Return the [X, Y] coordinate for the center point of the cell that contains the specified text.  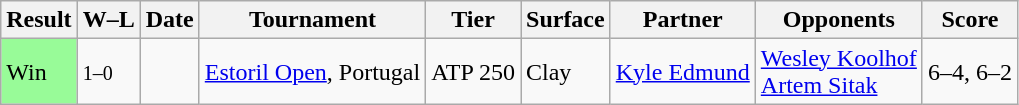
Tournament [312, 20]
Tier [474, 20]
1–0 [108, 72]
Estoril Open, Portugal [312, 72]
Surface [565, 20]
Partner [682, 20]
6–4, 6–2 [970, 72]
Date [170, 20]
Opponents [838, 20]
W–L [108, 20]
Wesley Koolhof Artem Sitak [838, 72]
Clay [565, 72]
Result [39, 20]
Kyle Edmund [682, 72]
ATP 250 [474, 72]
Win [39, 72]
Score [970, 20]
